Extract the [x, y] coordinate from the center of the cell holding the provided text.  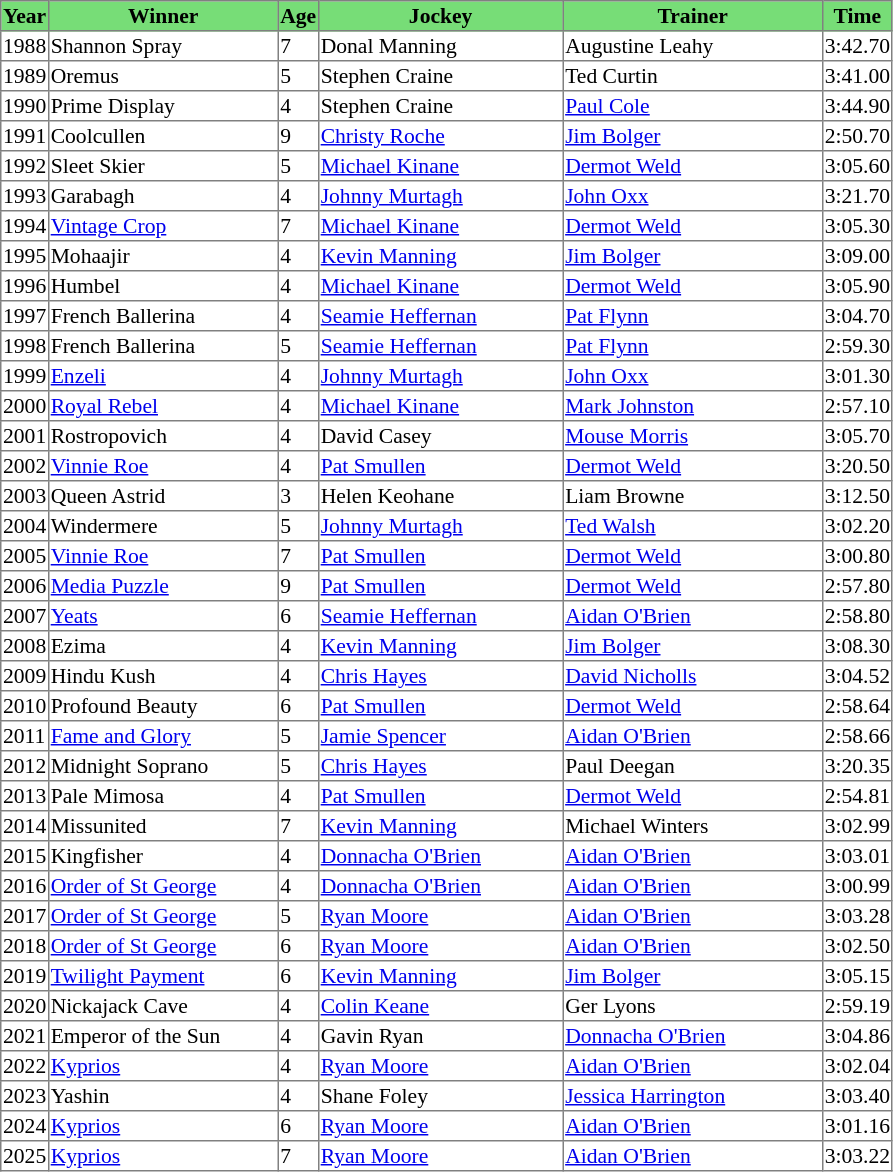
2:57.10 [857, 406]
Sleet Skier [163, 166]
Shannon Spray [163, 46]
Missunited [163, 826]
Augustine Leahy [693, 46]
Paul Cole [693, 106]
Year [25, 16]
Ted Walsh [693, 526]
1995 [25, 256]
Time [857, 16]
Kingfisher [163, 856]
Garabagh [163, 196]
3:03.01 [857, 856]
Colin Keane [440, 1006]
3:05.60 [857, 166]
Trainer [693, 16]
2000 [25, 406]
2003 [25, 496]
1991 [25, 136]
2:58.66 [857, 736]
2016 [25, 886]
3:05.15 [857, 976]
3:09.00 [857, 256]
2004 [25, 526]
2025 [25, 1156]
3:05.90 [857, 286]
Yashin [163, 1096]
Paul Deegan [693, 766]
Twilight Payment [163, 976]
2007 [25, 616]
Ted Curtin [693, 76]
2:59.19 [857, 1006]
3:08.30 [857, 646]
3:05.30 [857, 226]
1989 [25, 76]
Emperor of the Sun [163, 1036]
Shane Foley [440, 1096]
2013 [25, 796]
3:03.22 [857, 1156]
2:57.80 [857, 586]
3:02.99 [857, 826]
1997 [25, 316]
2008 [25, 646]
Windermere [163, 526]
3:00.99 [857, 886]
Helen Keohane [440, 496]
3:02.04 [857, 1066]
3:04.70 [857, 316]
3:03.28 [857, 916]
Coolcullen [163, 136]
1993 [25, 196]
3:12.50 [857, 496]
2:54.81 [857, 796]
2011 [25, 736]
Profound Beauty [163, 706]
Ezima [163, 646]
1992 [25, 166]
Humbel [163, 286]
3:44.90 [857, 106]
1998 [25, 346]
2:58.80 [857, 616]
3 [298, 496]
2019 [25, 976]
Ger Lyons [693, 1006]
Prime Display [163, 106]
2018 [25, 946]
Rostropovich [163, 436]
Mohaajir [163, 256]
Christy Roche [440, 136]
1999 [25, 376]
2020 [25, 1006]
Media Puzzle [163, 586]
Midnight Soprano [163, 766]
2015 [25, 856]
2021 [25, 1036]
2001 [25, 436]
3:02.50 [857, 946]
Donal Manning [440, 46]
2005 [25, 556]
3:20.35 [857, 766]
2014 [25, 826]
3:41.00 [857, 76]
Pale Mimosa [163, 796]
1996 [25, 286]
Vintage Crop [163, 226]
2006 [25, 586]
1990 [25, 106]
Nickajack Cave [163, 1006]
2002 [25, 466]
Jockey [440, 16]
Mark Johnston [693, 406]
2012 [25, 766]
3:04.86 [857, 1036]
2022 [25, 1066]
Mouse Morris [693, 436]
3:04.52 [857, 676]
1988 [25, 46]
David Nicholls [693, 676]
Jamie Spencer [440, 736]
3:00.80 [857, 556]
2009 [25, 676]
2017 [25, 916]
Royal Rebel [163, 406]
2023 [25, 1096]
David Casey [440, 436]
3:20.50 [857, 466]
3:21.70 [857, 196]
Hindu Kush [163, 676]
3:01.16 [857, 1126]
2:59.30 [857, 346]
Oremus [163, 76]
Gavin Ryan [440, 1036]
Fame and Glory [163, 736]
Winner [163, 16]
Yeats [163, 616]
2010 [25, 706]
Queen Astrid [163, 496]
3:02.20 [857, 526]
1994 [25, 226]
Michael Winters [693, 826]
3:03.40 [857, 1096]
3:05.70 [857, 436]
Enzeli [163, 376]
3:01.30 [857, 376]
Jessica Harrington [693, 1096]
3:42.70 [857, 46]
2024 [25, 1126]
Liam Browne [693, 496]
2:58.64 [857, 706]
2:50.70 [857, 136]
Age [298, 16]
